Return the [X, Y] coordinate for the center point of the cell that contains the specified text.  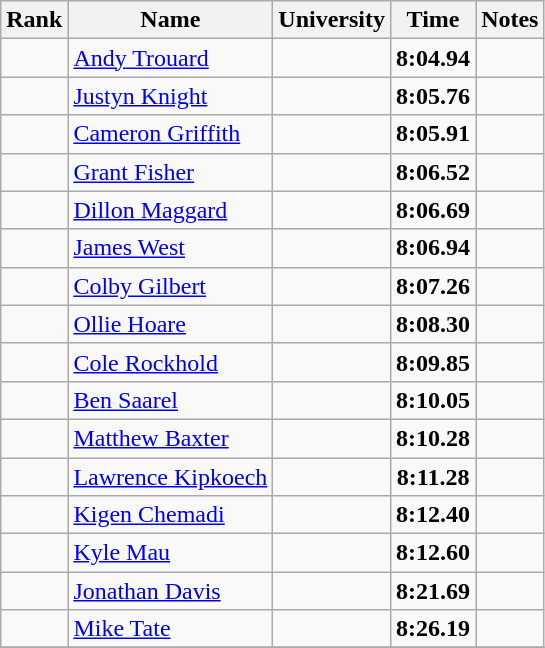
8:09.85 [434, 362]
8:08.30 [434, 324]
Dillon Maggard [170, 210]
Cameron Griffith [170, 134]
8:07.26 [434, 286]
8:12.60 [434, 553]
8:06.52 [434, 172]
8:10.28 [434, 438]
8:21.69 [434, 591]
Grant Fisher [170, 172]
Kigen Chemadi [170, 515]
Colby Gilbert [170, 286]
Andy Trouard [170, 58]
University [332, 20]
Notes [510, 20]
Cole Rockhold [170, 362]
8:12.40 [434, 515]
8:11.28 [434, 477]
Ben Saarel [170, 400]
8:04.94 [434, 58]
James West [170, 248]
8:26.19 [434, 629]
8:06.94 [434, 248]
Lawrence Kipkoech [170, 477]
8:05.76 [434, 96]
Mike Tate [170, 629]
Matthew Baxter [170, 438]
Name [170, 20]
Justyn Knight [170, 96]
8:06.69 [434, 210]
8:05.91 [434, 134]
Rank [34, 20]
Time [434, 20]
Kyle Mau [170, 553]
Jonathan Davis [170, 591]
Ollie Hoare [170, 324]
8:10.05 [434, 400]
